Scan for the cell matching the given text and deliver its (x, y) coordinate at center. 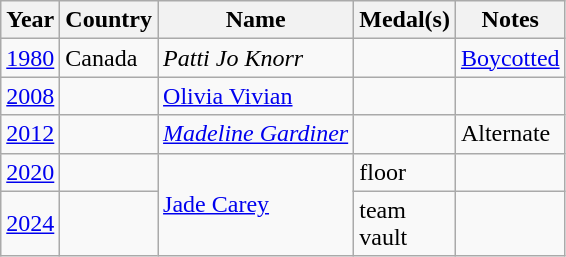
Canada (109, 58)
2020 (30, 172)
2012 (30, 134)
team vault (405, 224)
Notes (510, 20)
Medal(s) (405, 20)
Alternate (510, 134)
Year (30, 20)
Madeline Gardiner (256, 134)
2024 (30, 224)
Country (109, 20)
Boycotted (510, 58)
Olivia Vivian (256, 96)
floor (405, 172)
Patti Jo Knorr (256, 58)
1980 (30, 58)
Jade Carey (256, 204)
2008 (30, 96)
Name (256, 20)
